Provide the (X, Y) coordinate of the cell's center where the given text is located.  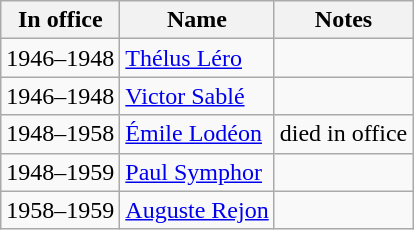
1948–1958 (60, 134)
Auguste Rejon (197, 210)
Paul Symphor (197, 172)
Notes (344, 20)
Victor Sablé (197, 96)
Name (197, 20)
Émile Lodéon (197, 134)
1948–1959 (60, 172)
Thélus Léro (197, 58)
died in office (344, 134)
In office (60, 20)
1958–1959 (60, 210)
